Return [x, y] of the center of cell containing provided text 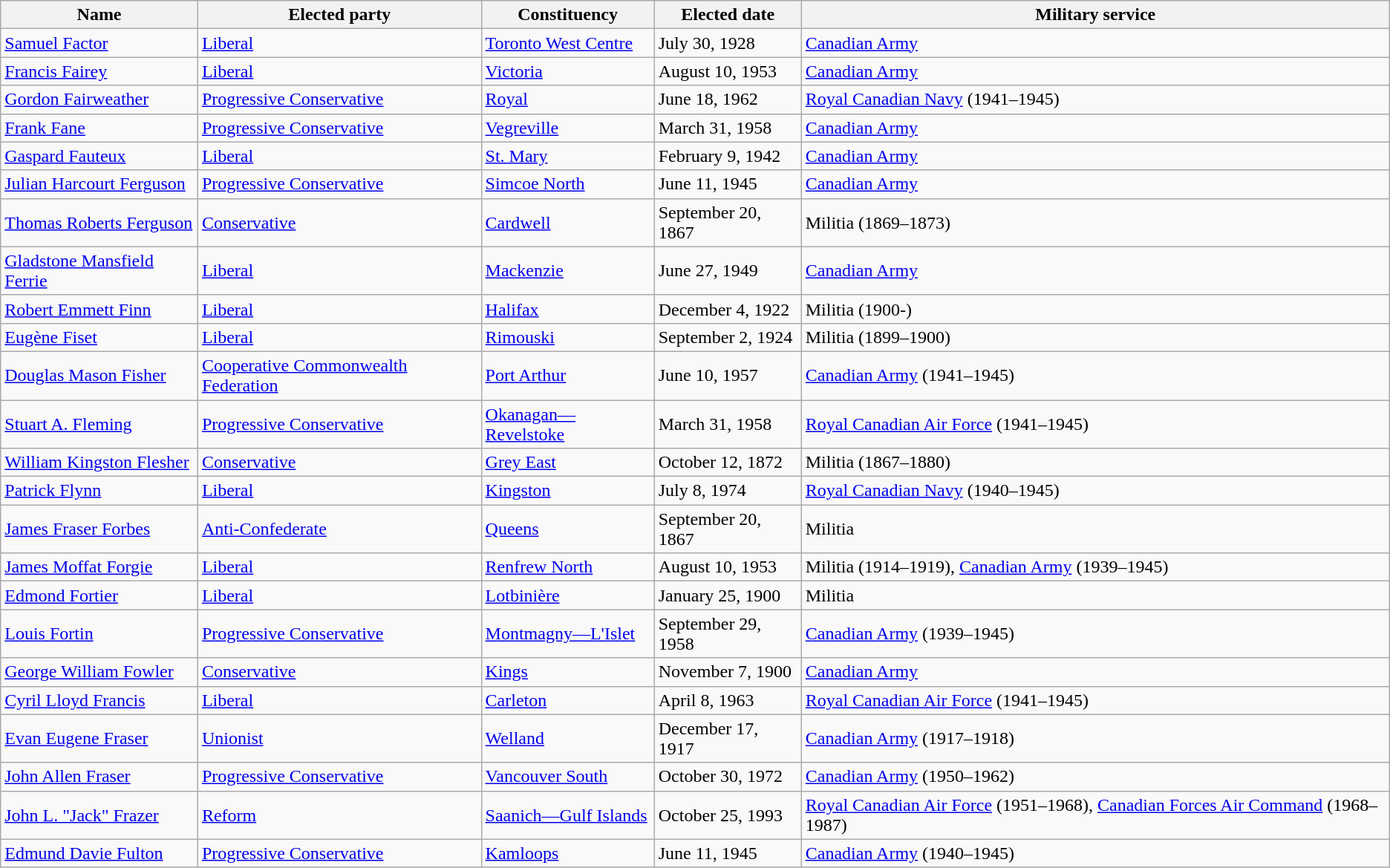
Grey East [567, 463]
Patrick Flynn [99, 491]
Thomas Roberts Ferguson [99, 223]
Samuel Factor [99, 43]
Militia (1900-) [1095, 309]
John L. "Jack" Frazer [99, 815]
Montmagny—L'Islet [567, 634]
George William Fowler [99, 672]
Vegreville [567, 128]
December 17, 1917 [728, 738]
Stuart A. Fleming [99, 423]
Cyril Lloyd Francis [99, 700]
James Moffat Forgie [99, 567]
Gaspard Fauteux [99, 156]
February 9, 1942 [728, 156]
Military service [1095, 15]
Canadian Army (1941–1945) [1095, 376]
October 30, 1972 [728, 777]
Militia (1867–1880) [1095, 463]
Eugène Fiset [99, 337]
St. Mary [567, 156]
Francis Fairey [99, 71]
Royal Canadian Navy (1941–1945) [1095, 99]
October 25, 1993 [728, 815]
Douglas Mason Fisher [99, 376]
June 10, 1957 [728, 376]
Militia (1914–1919), Canadian Army (1939–1945) [1095, 567]
Cooperative Commonwealth Federation [339, 376]
September 29, 1958 [728, 634]
John Allen Fraser [99, 777]
Gladstone Mansfield Ferrie [99, 270]
Port Arthur [567, 376]
Kamloops [567, 853]
Louis Fortin [99, 634]
Carleton [567, 700]
Constituency [567, 15]
Vancouver South [567, 777]
Okanagan—Revelstoke [567, 423]
Unionist [339, 738]
Welland [567, 738]
Militia (1899–1900) [1095, 337]
Mackenzie [567, 270]
January 25, 1900 [728, 595]
June 18, 1962 [728, 99]
Canadian Army (1917–1918) [1095, 738]
Lotbinière [567, 595]
Toronto West Centre [567, 43]
December 4, 1922 [728, 309]
Elected date [728, 15]
Victoria [567, 71]
November 7, 1900 [728, 672]
July 30, 1928 [728, 43]
Saanich—Gulf Islands [567, 815]
Royal [567, 99]
Halifax [567, 309]
Cardwell [567, 223]
Royal Canadian Navy (1940–1945) [1095, 491]
Julian Harcourt Ferguson [99, 184]
Canadian Army (1940–1945) [1095, 853]
Rimouski [567, 337]
Reform [339, 815]
Queens [567, 529]
Simcoe North [567, 184]
Kings [567, 672]
June 27, 1949 [728, 270]
Militia (1869–1873) [1095, 223]
Edmund Davie Fulton [99, 853]
Anti-Confederate [339, 529]
July 8, 1974 [728, 491]
Evan Eugene Fraser [99, 738]
Kingston [567, 491]
Elected party [339, 15]
James Fraser Forbes [99, 529]
Gordon Fairweather [99, 99]
September 2, 1924 [728, 337]
Renfrew North [567, 567]
Edmond Fortier [99, 595]
Name [99, 15]
October 12, 1872 [728, 463]
Canadian Army (1939–1945) [1095, 634]
William Kingston Flesher [99, 463]
Frank Fane [99, 128]
April 8, 1963 [728, 700]
Robert Emmett Finn [99, 309]
Canadian Army (1950–1962) [1095, 777]
Royal Canadian Air Force (1951–1968), Canadian Forces Air Command (1968–1987) [1095, 815]
